From the cell containing the given text, extract its center point as [x, y] coordinate. 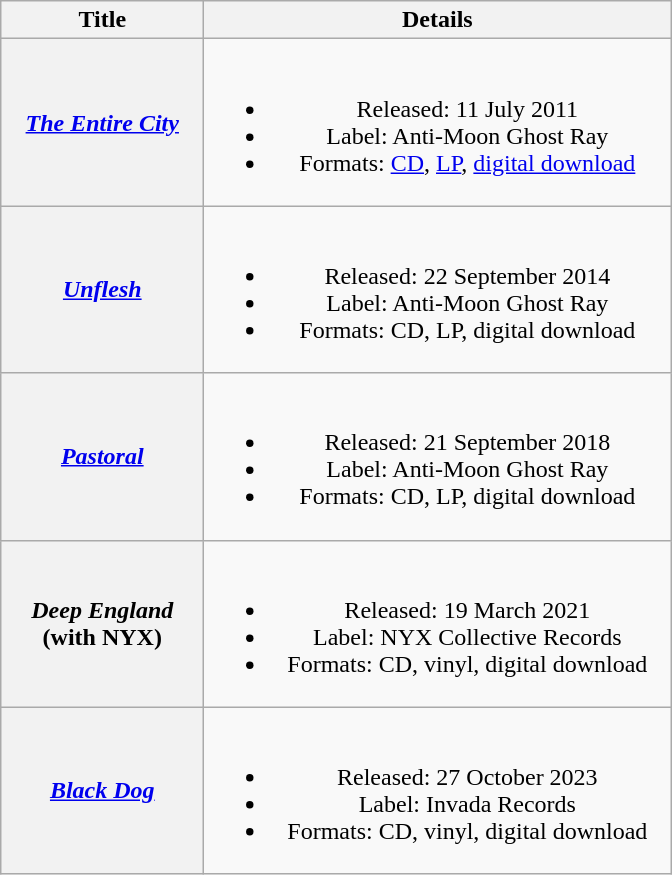
The Entire City [102, 122]
Deep England (with NYX) [102, 624]
Released: 11 July 2011Label: Anti-Moon Ghost RayFormats: CD, LP, digital download [438, 122]
Unflesh [102, 290]
Black Dog [102, 790]
Details [438, 20]
Released: 19 March 2021Label: NYX Collective RecordsFormats: CD, vinyl, digital download [438, 624]
Pastoral [102, 456]
Released: 21 September 2018Label: Anti-Moon Ghost RayFormats: CD, LP, digital download [438, 456]
Released: 22 September 2014Label: Anti-Moon Ghost RayFormats: CD, LP, digital download [438, 290]
Title [102, 20]
Released: 27 October 2023Label: Invada RecordsFormats: CD, vinyl, digital download [438, 790]
